Detect which cell encompasses the target text, then output its (x, y) center coordinate. 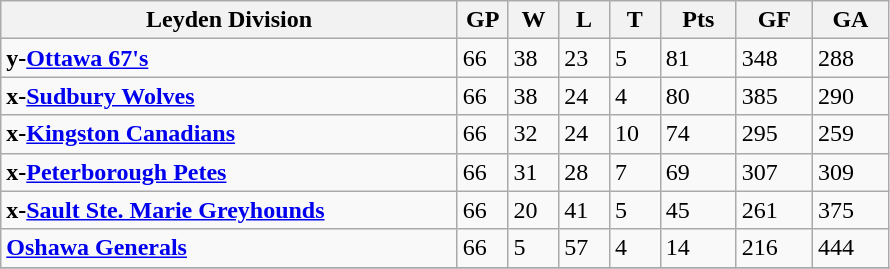
Pts (698, 20)
10 (634, 134)
T (634, 20)
290 (850, 96)
GF (774, 20)
81 (698, 58)
261 (774, 210)
216 (774, 248)
GP (482, 20)
385 (774, 96)
L (584, 20)
309 (850, 172)
x-Peterborough Petes (230, 172)
32 (534, 134)
x-Kingston Canadians (230, 134)
288 (850, 58)
7 (634, 172)
GA (850, 20)
348 (774, 58)
45 (698, 210)
x-Sudbury Wolves (230, 96)
375 (850, 210)
Oshawa Generals (230, 248)
74 (698, 134)
259 (850, 134)
y-Ottawa 67's (230, 58)
57 (584, 248)
W (534, 20)
14 (698, 248)
69 (698, 172)
80 (698, 96)
295 (774, 134)
307 (774, 172)
x-Sault Ste. Marie Greyhounds (230, 210)
31 (534, 172)
444 (850, 248)
28 (584, 172)
41 (584, 210)
Leyden Division (230, 20)
20 (534, 210)
23 (584, 58)
